Locate the cell with the specified text and output its [x, y] center coordinate. 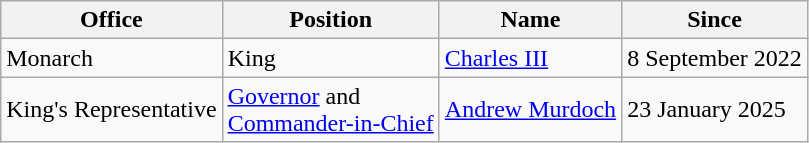
Governor and Commander-in-Chief [330, 110]
Andrew Murdoch [530, 110]
Charles III [530, 58]
Monarch [112, 58]
Name [530, 20]
King's Representative [112, 110]
23 January 2025 [715, 110]
Position [330, 20]
Office [112, 20]
King [330, 58]
Since [715, 20]
8 September 2022 [715, 58]
